Provide the (x, y) coordinate of the cell's center where the given text is located.  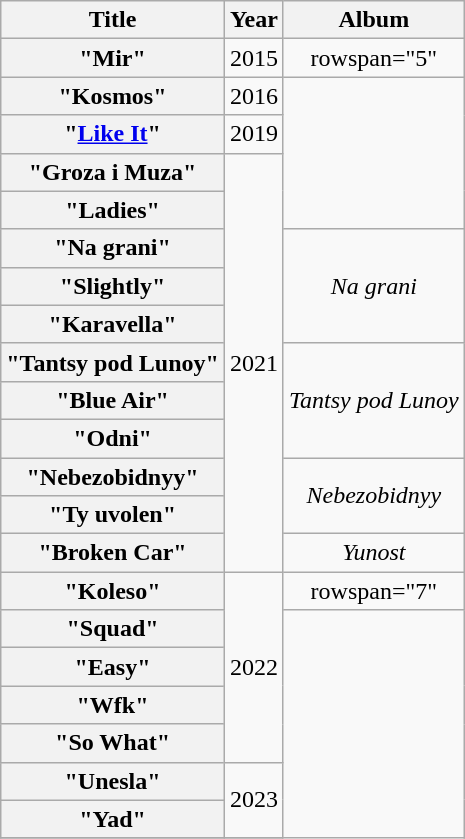
"Tantsy pod Lunoy" (113, 362)
"Ladies" (113, 210)
2016 (254, 96)
"Mir" (113, 58)
"Kosmos" (113, 96)
Yunost (374, 553)
"Slightly" (113, 286)
"Koleso" (113, 591)
"Wfk" (113, 705)
"Ty uvolen" (113, 515)
2019 (254, 134)
"Unesla" (113, 781)
rowspan="7" (374, 591)
"Blue Air" (113, 400)
"Na grani" (113, 248)
"Nebezobidnyy" (113, 477)
"Broken Car" (113, 553)
"Like It" (113, 134)
Tantsy pod Lunoy (374, 400)
"Groza i Muza" (113, 172)
2023 (254, 800)
"So What" (113, 743)
"Odni" (113, 438)
Na grani (374, 286)
2021 (254, 362)
"Easy" (113, 667)
"Squad" (113, 629)
rowspan="5" (374, 58)
Album (374, 20)
Nebezobidnyy (374, 496)
2022 (254, 667)
Title (113, 20)
2015 (254, 58)
"Yad" (113, 819)
"Karavella" (113, 324)
Year (254, 20)
